Pinpoint the cell where the given text exists, returning its (X, Y) midpoint coordinate. 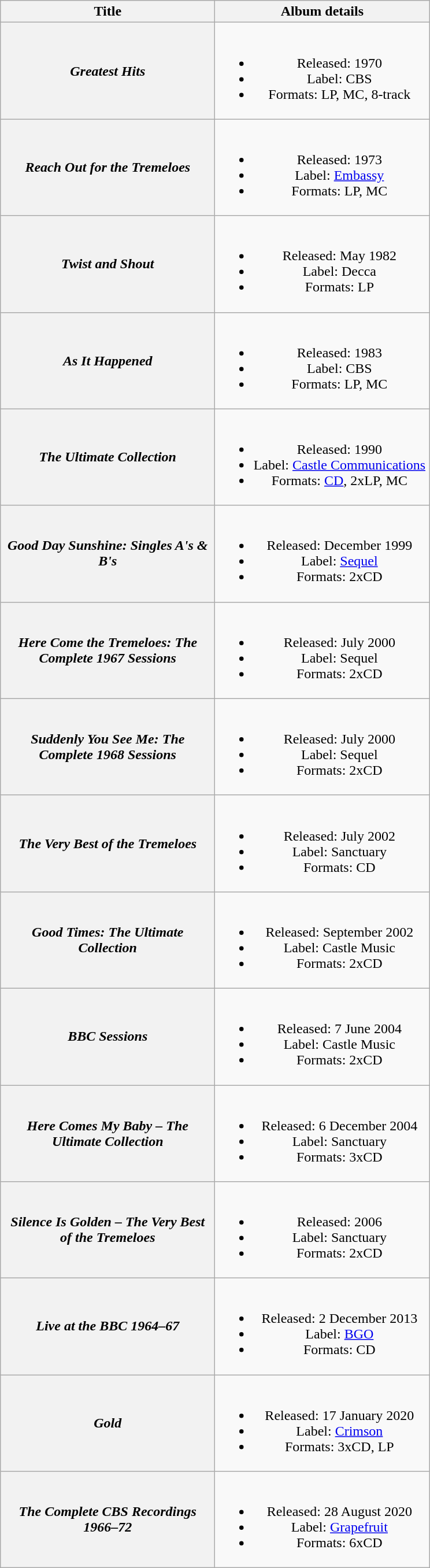
Released: 6 December 2004Label: SanctuaryFormats: 3xCD (322, 1133)
The Ultimate Collection (108, 457)
Released: July 2002Label: SanctuaryFormats: CD (322, 843)
Released: 1970Label: CBSFormats: LP, MC, 8-track (322, 71)
Released: 28 August 2020Label: GrapefruitFormats: 6xCD (322, 1519)
Released: 2006Label: SanctuaryFormats: 2xCD (322, 1230)
Released: 1990Label: Castle CommunicationsFormats: CD, 2xLP, MC (322, 457)
Released: December 1999Label: SequelFormats: 2xCD (322, 554)
Gold (108, 1423)
Released: 7 June 2004Label: Castle MusicFormats: 2xCD (322, 1036)
Twist and Shout (108, 264)
Silence Is Golden – The Very Best of the Tremeloes (108, 1230)
The Very Best of the Tremeloes (108, 843)
Good Times: The Ultimate Collection (108, 940)
Album details (322, 12)
As It Happened (108, 361)
Released: 17 January 2020Label: CrimsonFormats: 3xCD, LP (322, 1423)
Suddenly You See Me: The Complete 1968 Sessions (108, 747)
Released: September 2002Label: Castle MusicFormats: 2xCD (322, 940)
Released: 1973Label: EmbassyFormats: LP, MC (322, 168)
Here Comes My Baby – The Ultimate Collection (108, 1133)
Good Day Sunshine: Singles A's & B's (108, 554)
Live at the BBC 1964–67 (108, 1326)
Here Come the Tremeloes: The Complete 1967 Sessions (108, 650)
Greatest Hits (108, 71)
Released: May 1982Label: DeccaFormats: LP (322, 264)
Released: 1983Label: CBSFormats: LP, MC (322, 361)
Released: 2 December 2013Label: BGOFormats: CD (322, 1326)
Reach Out for the Tremeloes (108, 168)
BBC Sessions (108, 1036)
The Complete CBS Recordings 1966–72 (108, 1519)
Title (108, 12)
